For the text-containing cell, return its midpoint in [X, Y] coordinate format. 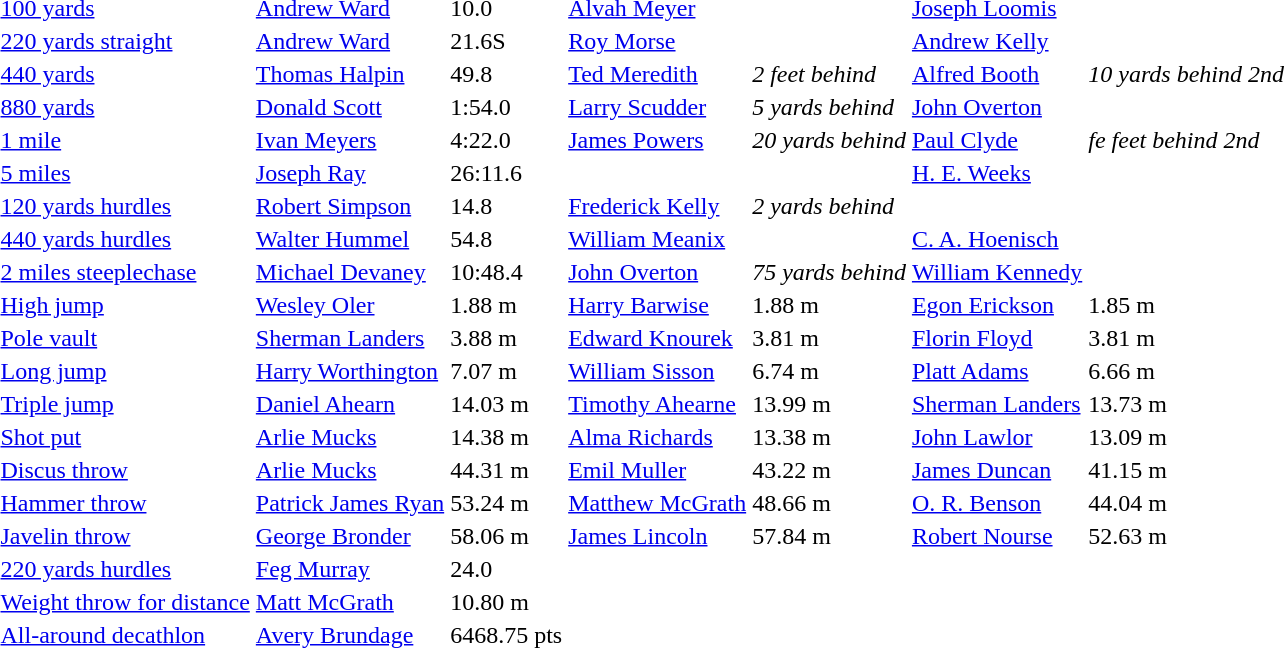
58.06 m [506, 536]
24.0 [506, 569]
21.6S [506, 41]
2 yards behind [830, 206]
Larry Scudder [658, 107]
Egon Erickson [996, 305]
Alfred Booth [996, 74]
C. A. Hoenisch [996, 239]
Florin Floyd [996, 338]
James Powers [658, 140]
5 yards behind [830, 107]
Walter Hummel [350, 239]
75 yards behind [830, 272]
James Duncan [996, 470]
53.24 m [506, 503]
14.8 [506, 206]
Robert Simpson [350, 206]
O. R. Benson [996, 503]
William Sisson [658, 371]
Roy Morse [658, 41]
Paul Clyde [996, 140]
Feg Murray [350, 569]
Harry Worthington [350, 371]
Donald Scott [350, 107]
14.38 m [506, 437]
Wesley Oler [350, 305]
57.84 m [830, 536]
20 yards behind [830, 140]
Alma Richards [658, 437]
Andrew Kelly [996, 41]
44.31 m [506, 470]
Ivan Meyers [350, 140]
Andrew Ward [350, 41]
3.81 m [830, 338]
7.07 m [506, 371]
William Meanix [658, 239]
10.80 m [506, 602]
Edward Knourek [658, 338]
4:22.0 [506, 140]
14.03 m [506, 404]
48.66 m [830, 503]
Michael Devaney [350, 272]
H. E. Weeks [996, 173]
Thomas Halpin [350, 74]
Patrick James Ryan [350, 503]
Joseph Ray [350, 173]
Timothy Ahearne [658, 404]
13.38 m [830, 437]
10:48.4 [506, 272]
43.22 m [830, 470]
6.74 m [830, 371]
2 feet behind [830, 74]
James Lincoln [658, 536]
Daniel Ahearn [350, 404]
13.99 m [830, 404]
Platt Adams [996, 371]
Ted Meredith [658, 74]
Matthew McGrath [658, 503]
26:11.6 [506, 173]
Matt McGrath [350, 602]
49.8 [506, 74]
Harry Barwise [658, 305]
George Bronder [350, 536]
1:54.0 [506, 107]
William Kennedy [996, 272]
Emil Muller [658, 470]
Frederick Kelly [658, 206]
Robert Nourse [996, 536]
John Lawlor [996, 437]
54.8 [506, 239]
3.88 m [506, 338]
